Return the (x, y) coordinate for the center point of the cell that contains the specified text.  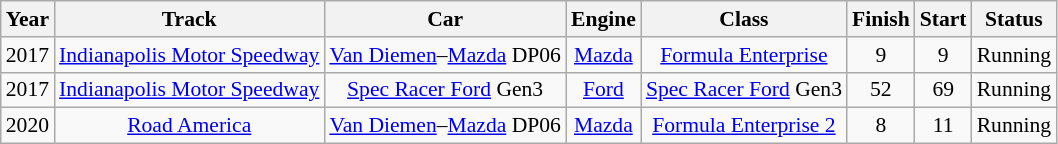
69 (944, 90)
Car (445, 19)
Engine (604, 19)
Track (189, 19)
Road America (189, 126)
Class (744, 19)
Start (944, 19)
Ford (604, 90)
Finish (881, 19)
Status (1014, 19)
52 (881, 90)
Formula Enterprise 2 (744, 126)
8 (881, 126)
2020 (28, 126)
Formula Enterprise (744, 55)
Year (28, 19)
11 (944, 126)
